Determine the [X, Y] coordinate at the center of the cell enclosing the given text.  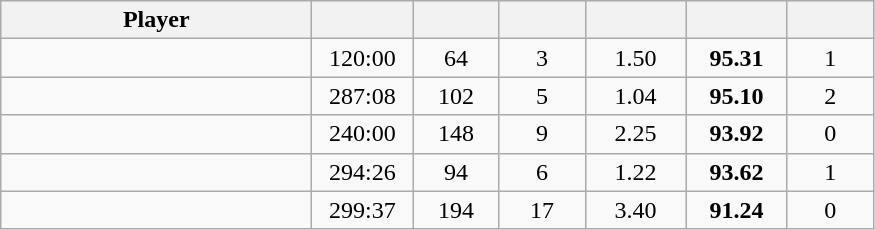
2 [830, 96]
148 [456, 134]
93.62 [736, 172]
294:26 [362, 172]
95.31 [736, 58]
3.40 [636, 210]
91.24 [736, 210]
3 [542, 58]
2.25 [636, 134]
17 [542, 210]
194 [456, 210]
94 [456, 172]
1.22 [636, 172]
102 [456, 96]
6 [542, 172]
1.04 [636, 96]
120:00 [362, 58]
299:37 [362, 210]
9 [542, 134]
93.92 [736, 134]
287:08 [362, 96]
1.50 [636, 58]
64 [456, 58]
5 [542, 96]
Player [156, 20]
240:00 [362, 134]
95.10 [736, 96]
